Detect which cell encompasses the target text, then output its (x, y) center coordinate. 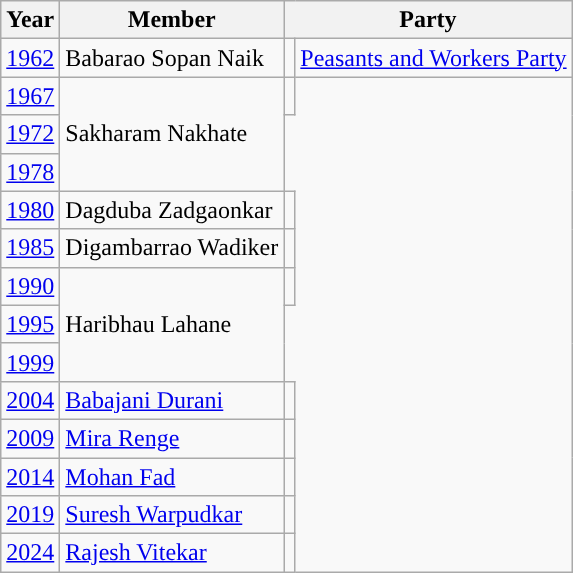
Babajani Durani (172, 400)
Party (428, 20)
2009 (30, 438)
Sakharam Nakhate (172, 134)
Peasants and Workers Party (434, 58)
Babarao Sopan Naik (172, 58)
1962 (30, 58)
1995 (30, 324)
Year (30, 20)
2014 (30, 477)
1985 (30, 248)
Suresh Warpudkar (172, 515)
Dagduba Zadgaonkar (172, 210)
Digambarrao Wadiker (172, 248)
1967 (30, 96)
1999 (30, 362)
Mohan Fad (172, 477)
Mira Renge (172, 438)
2019 (30, 515)
Haribhau Lahane (172, 324)
1978 (30, 172)
2004 (30, 400)
1972 (30, 134)
1990 (30, 286)
1980 (30, 210)
2024 (30, 553)
Rajesh Vitekar (172, 553)
Member (172, 20)
